Return the [X, Y] coordinate for the center point of the cell that contains the specified text.  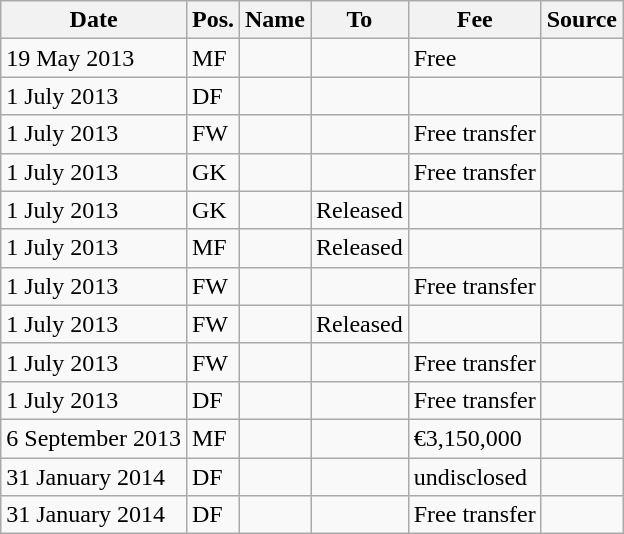
Free [474, 58]
19 May 2013 [94, 58]
Pos. [212, 20]
Date [94, 20]
undisclosed [474, 477]
Source [582, 20]
6 September 2013 [94, 438]
To [360, 20]
Fee [474, 20]
€3,150,000 [474, 438]
Name [276, 20]
